From the cell containing the given text, extract its center point as [X, Y] coordinate. 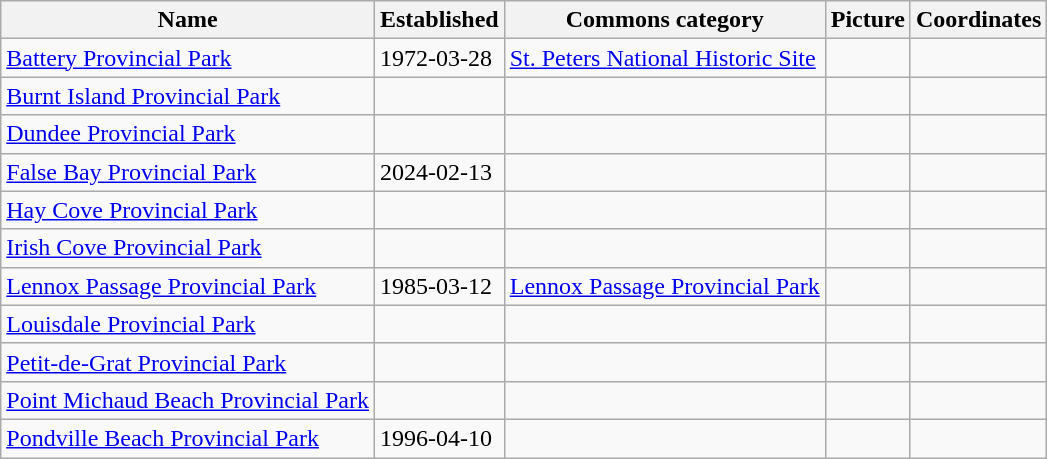
Hay Cove Provincial Park [188, 210]
Irish Cove Provincial Park [188, 248]
1996-04-10 [439, 438]
Dundee Provincial Park [188, 134]
Name [188, 20]
False Bay Provincial Park [188, 172]
Battery Provincial Park [188, 58]
Louisdale Provincial Park [188, 324]
Commons category [664, 20]
Petit-de-Grat Provincial Park [188, 362]
Coordinates [978, 20]
Burnt Island Provincial Park [188, 96]
Established [439, 20]
St. Peters National Historic Site [664, 58]
Point Michaud Beach Provincial Park [188, 400]
Picture [868, 20]
2024-02-13 [439, 172]
Pondville Beach Provincial Park [188, 438]
1985-03-12 [439, 286]
1972-03-28 [439, 58]
